Determine the [X, Y] coordinate at the center of the cell enclosing the given text.  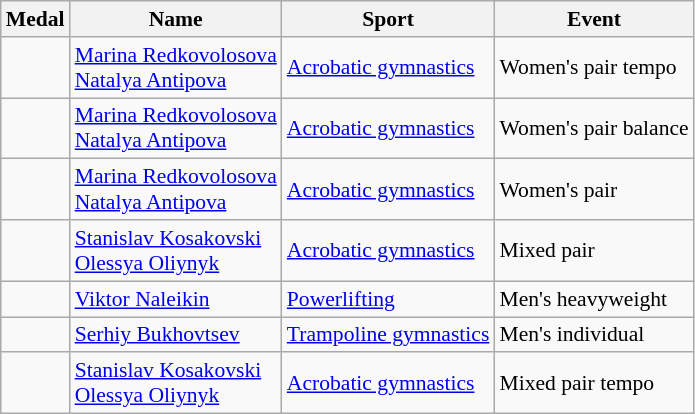
Medal [36, 19]
Women's pair tempo [594, 68]
Powerlifting [388, 299]
Mixed pair [594, 250]
Women's pair balance [594, 128]
Name [176, 19]
Viktor Naleikin [176, 299]
Women's pair [594, 190]
Event [594, 19]
Trampoline gymnastics [388, 335]
Mixed pair tempo [594, 384]
Men's individual [594, 335]
Serhiy Bukhovtsev [176, 335]
Men's heavyweight [594, 299]
Sport [388, 19]
